Identify which cell holds the provided text, then report its [X, Y] central coordinate. 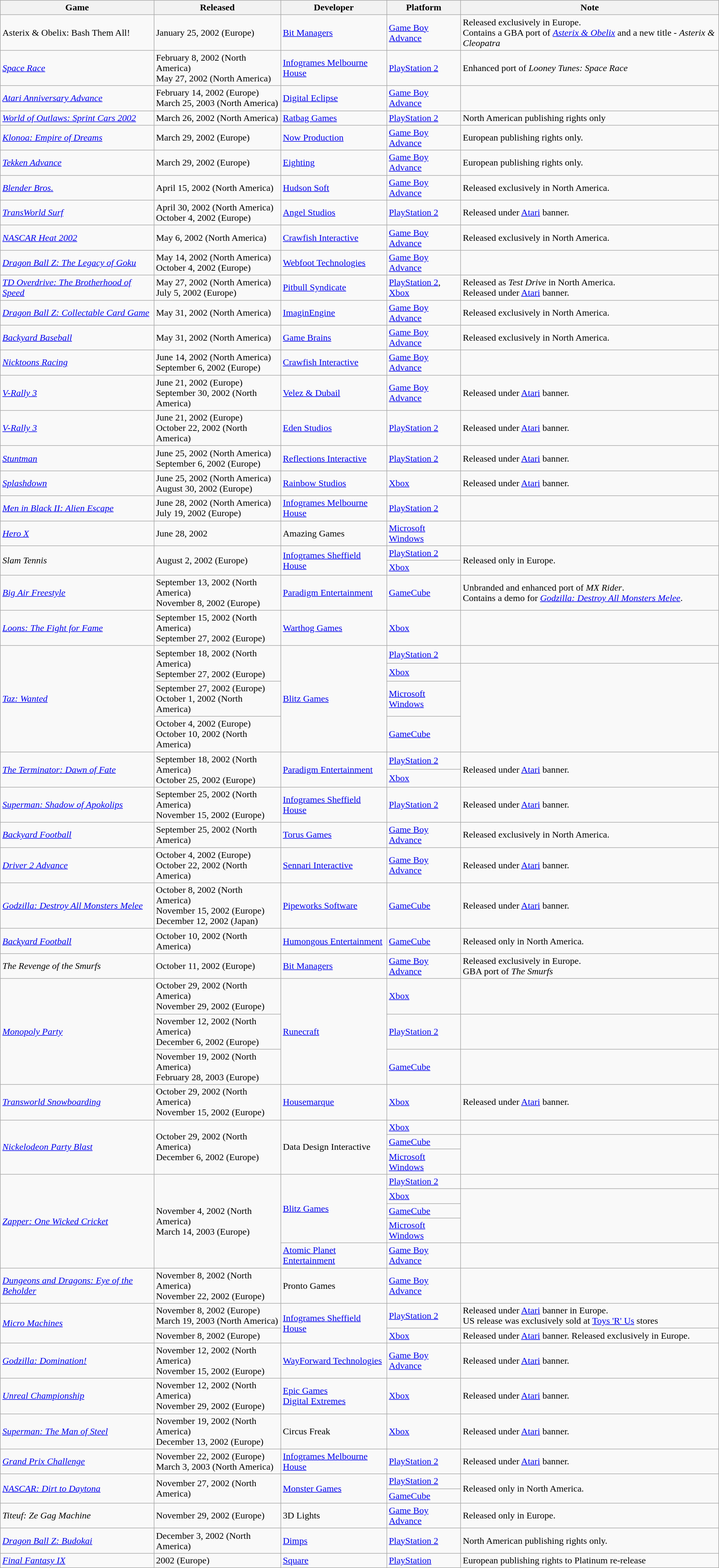
Released [217, 8]
Godzilla: Destroy All Monsters Melee [77, 906]
October 29, 2002 (North America)November 29, 2002 (Europe) [217, 996]
September 18, 2002 (North America)September 27, 2002 (Europe) [217, 663]
Runecraft [334, 1032]
Rainbow Studios [334, 483]
Dungeons and Dragons: Eye of the Beholder [77, 1286]
Eighting [334, 163]
NASCAR Heat 2002 [77, 237]
ImaginEngine [334, 313]
September 18, 2002 (North America)October 25, 2002 (Europe) [217, 770]
Atomic Planet Entertainment [334, 1256]
Hero X [77, 533]
Final Fantasy IX [77, 1560]
NASCAR: Dirt to Daytona [77, 1489]
February 8, 2002 (North America)May 27, 2002 (North America) [217, 68]
Game Brains [334, 338]
January 25, 2002 (Europe) [217, 33]
June 25, 2002 (North America)August 30, 2002 (Europe) [217, 483]
Nickelodeon Party Blast [77, 1147]
October 29, 2002 (North America)November 15, 2002 (Europe) [217, 1102]
October 4, 2002 (Europe)October 22, 2002 (North America) [217, 865]
TransWorld Surf [77, 213]
Released exclusively in Europe.GBA port of The Smurfs [590, 966]
February 14, 2002 (Europe)March 25, 2003 (North America) [217, 98]
Splashdown [77, 483]
March 26, 2002 (North America) [217, 118]
October 10, 2002 (North America) [217, 941]
Zapper: One Wicked Cricket [77, 1221]
Enhanced port of Looney Tunes: Space Race [590, 68]
November 27, 2002 (North America) [217, 1489]
Humongous Entertainment [334, 941]
Dimps [334, 1541]
November 22, 2002 (Europe)March 3, 2003 (North America) [217, 1462]
Velez & Dubail [334, 393]
October 29, 2002 (North America)December 6, 2002 (Europe) [217, 1147]
Monster Games [334, 1489]
Space Race [77, 68]
Note [590, 8]
November 12, 2002 (North America)November 29, 2002 (Europe) [217, 1396]
May 27, 2002 (North America)July 5, 2002 (Europe) [217, 287]
Unreal Championship [77, 1396]
Game [77, 8]
Tekken Advance [77, 163]
Amazing Games [334, 533]
May 14, 2002 (North America)October 4, 2002 (Europe) [217, 263]
June 21, 2002 (Europe)October 22, 2002 (North America) [217, 428]
Dragon Ball Z: The Legacy of Goku [77, 263]
Men in Black II: Alien Escape [77, 508]
Torus Games [334, 835]
Blender Bros. [77, 187]
Released under Atari banner in Europe.US release was exclusively sold at Toys 'R' Us stores [590, 1316]
November 12, 2002 (North America)November 15, 2002 (Europe) [217, 1361]
Developer [334, 8]
TD Overdrive: The Brotherhood of Speed [77, 287]
April 30, 2002 (North America)October 4, 2002 (Europe) [217, 213]
The Terminator: Dawn of Fate [77, 770]
Transworld Snowboarding [77, 1102]
Dragon Ball Z: Collectable Card Game [77, 313]
November 12, 2002 (North America)December 6, 2002 (Europe) [217, 1032]
European publishing rights to Platinum re-release [590, 1560]
North American publishing rights only [590, 118]
Pronto Games [334, 1286]
October 4, 2002 (Europe)October 10, 2002 (North America) [217, 734]
The Revenge of the Smurfs [77, 966]
Epic GamesDigital Extremes [334, 1396]
Big Air Freestyle [77, 593]
2002 (Europe) [217, 1560]
Monopoly Party [77, 1032]
Housemarque [334, 1102]
Nicktoons Racing [77, 363]
November 29, 2002 (Europe) [217, 1515]
June 28, 2002 [217, 533]
June 21, 2002 (Europe)September 30, 2002 (North America) [217, 393]
Superman: The Man of Steel [77, 1431]
Klonoa: Empire of Dreams [77, 137]
September 25, 2002 (North America) [217, 835]
Sennari Interactive [334, 865]
Released as Test Drive in North America.Released under Atari banner. [590, 287]
Taz: Wanted [77, 699]
April 15, 2002 (North America) [217, 187]
PlayStation [424, 1560]
PlayStation 2, Xbox [424, 287]
Circus Freak [334, 1431]
Data Design Interactive [334, 1147]
North American publishing rights only. [590, 1541]
May 6, 2002 (North America) [217, 237]
Platform [424, 8]
November 4, 2002 (North America)March 14, 2003 (Europe) [217, 1221]
Hudson Soft [334, 187]
September 13, 2002 (North America)November 8, 2002 (Europe) [217, 593]
June 28, 2002 (North America)July 19, 2002 (Europe) [217, 508]
Slam Tennis [77, 560]
September 27, 2002 (Europe)October 1, 2002 (North America) [217, 699]
Released exclusively in Europe.Contains a GBA port of Asterix & Obelix and a new title - Asterix & Cleopatra [590, 33]
November 8, 2002 (Europe) [217, 1336]
Atari Anniversary Advance [77, 98]
August 2, 2002 (Europe) [217, 560]
Angel Studios [334, 213]
October 11, 2002 (Europe) [217, 966]
Square [334, 1560]
Reflections Interactive [334, 459]
December 3, 2002 (North America) [217, 1541]
Superman: Shadow of Apokolips [77, 805]
Now Production [334, 137]
November 19, 2002 (North America)February 28, 2003 (Europe) [217, 1067]
Unbranded and enhanced port of MX Rider.Contains a demo for Godzilla: Destroy All Monsters Melee. [590, 593]
Webfoot Technologies [334, 263]
Titeuf: Ze Gag Machine [77, 1515]
Asterix & Obelix: Bash Them All! [77, 33]
Ratbag Games [334, 118]
September 25, 2002 (North America)November 15, 2002 (Europe) [217, 805]
October 8, 2002 (North America)November 15, 2002 (Europe)December 12, 2002 (Japan) [217, 906]
Pitbull Syndicate [334, 287]
Stuntman [77, 459]
Driver 2 Advance [77, 865]
Eden Studios [334, 428]
Dragon Ball Z: Budokai [77, 1541]
November 8, 2002 (Europe)March 19, 2003 (North America) [217, 1316]
June 25, 2002 (North America)September 6, 2002 (Europe) [217, 459]
Pipeworks Software [334, 906]
September 15, 2002 (North America)September 27, 2002 (Europe) [217, 628]
Digital Eclipse [334, 98]
Warthog Games [334, 628]
November 19, 2002 (North America)December 13, 2002 (Europe) [217, 1431]
World of Outlaws: Sprint Cars 2002 [77, 118]
Released under Atari banner. Released exclusively in Europe. [590, 1336]
Micro Machines [77, 1323]
June 14, 2002 (North America)September 6, 2002 (Europe) [217, 363]
WayForward Technologies [334, 1361]
November 8, 2002 (North America)November 22, 2002 (Europe) [217, 1286]
3D Lights [334, 1515]
Backyard Baseball [77, 338]
Grand Prix Challenge [77, 1462]
Loons: The Fight for Fame [77, 628]
Godzilla: Domination! [77, 1361]
